Scan for the cell matching the given text and deliver its (x, y) coordinate at center. 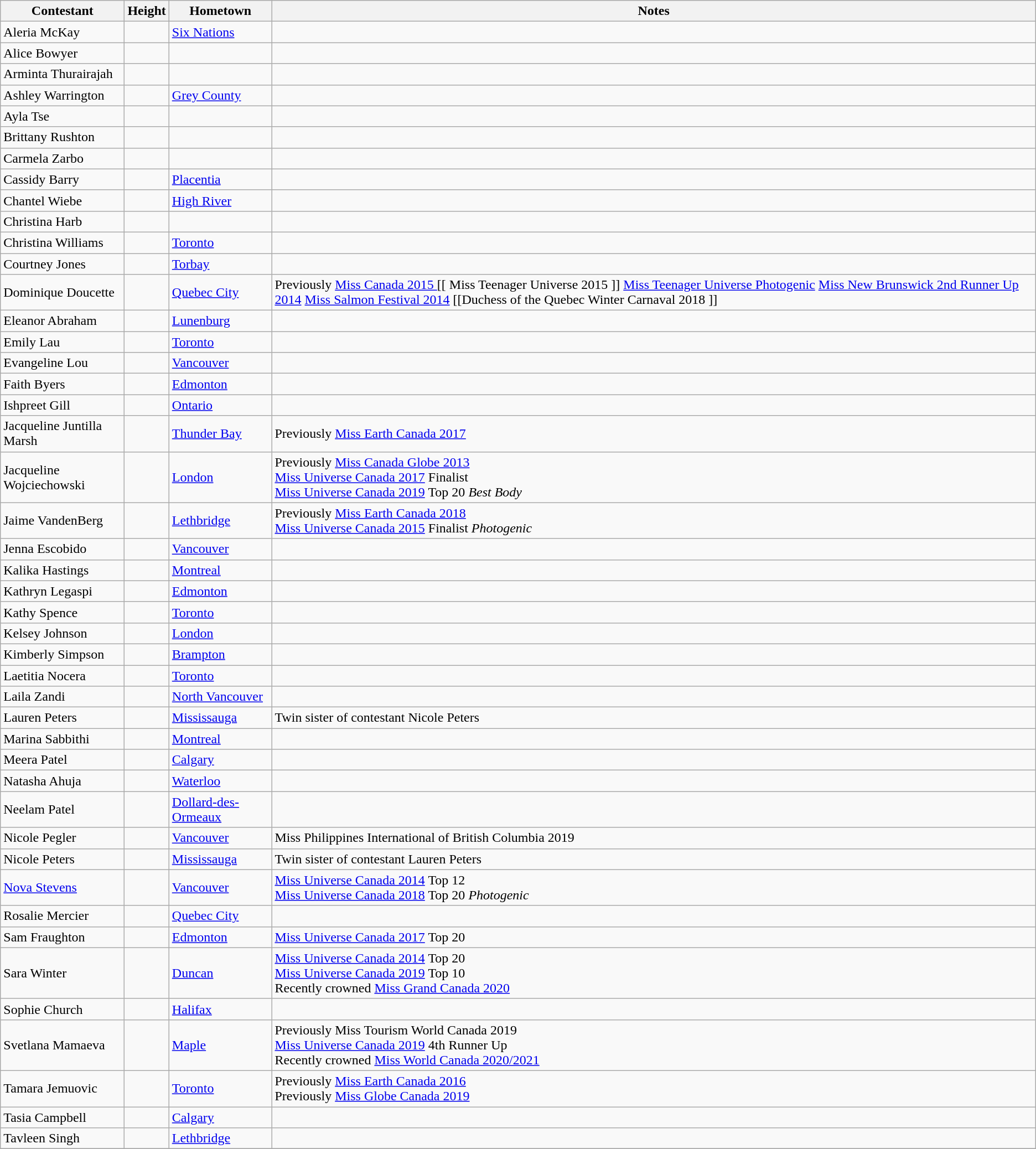
Neelam Patel (63, 809)
Twin sister of contestant Nicole Peters (654, 718)
Grey County (220, 95)
Faith Byers (63, 384)
Placentia (220, 179)
Ontario (220, 405)
Aleria McKay (63, 32)
High River (220, 200)
Eleanor Abraham (63, 321)
Kathy Spence (63, 612)
Jenna Escobido (63, 549)
Christina Williams (63, 242)
Ishpreet Gill (63, 405)
Nicole Pegler (63, 838)
Previously Miss Canada Globe 2013Miss Universe Canada 2017 FinalistMiss Universe Canada 2019 Top 20 Best Body (654, 477)
Previously Miss Earth Canada 2016Previously Miss Globe Canada 2019 (654, 1088)
Previously Miss Earth Canada 2017 (654, 434)
Miss Universe Canada 2017 Top 20 (654, 937)
Laetitia Nocera (63, 676)
Brittany Rushton (63, 137)
Rosalie Mercier (63, 916)
Miss Universe Canada 2014 Top 12Miss Universe Canada 2018 Top 20 Photogenic (654, 888)
Twin sister of contestant Lauren Peters (654, 859)
Courtney Jones (63, 264)
Thunder Bay (220, 434)
Waterloo (220, 781)
Hometown (220, 11)
Emily Lau (63, 342)
Notes (654, 11)
Meera Patel (63, 760)
Height (147, 11)
Kimberly Simpson (63, 654)
Kathryn Legaspi (63, 591)
Lauren Peters (63, 718)
Sophie Church (63, 1009)
Sam Fraughton (63, 937)
Arminta Thurairajah (63, 74)
Jaime VandenBerg (63, 520)
Alice Bowyer (63, 53)
Jacqueline Wojciechowski (63, 477)
Kalika Hastings (63, 570)
Duncan (220, 973)
Contestant (63, 11)
Cassidy Barry (63, 179)
Miss Philippines International of British Columbia 2019 (654, 838)
Ayla Tse (63, 116)
Brampton (220, 654)
Dollard-des-Ormeaux (220, 809)
Marina Sabbithi (63, 739)
Tavleen Singh (63, 1138)
Kelsey Johnson (63, 633)
Dominique Doucette (63, 292)
Svetlana Mamaeva (63, 1045)
Sara Winter (63, 973)
Miss Universe Canada 2014 Top 20Miss Universe Canada 2019 Top 10Recently crowned Miss Grand Canada 2020 (654, 973)
Laila Zandi (63, 697)
Lunenburg (220, 321)
Maple (220, 1045)
Nova Stevens (63, 888)
Halifax (220, 1009)
Tasia Campbell (63, 1117)
Torbay (220, 264)
Natasha Ahuja (63, 781)
Carmela Zarbo (63, 158)
Previously Miss Earth Canada 2018Miss Universe Canada 2015 Finalist Photogenic (654, 520)
North Vancouver (220, 697)
Tamara Jemuovic (63, 1088)
Chantel Wiebe (63, 200)
Previously Miss Tourism World Canada 2019Miss Universe Canada 2019 4th Runner UpRecently crowned Miss World Canada 2020/2021 (654, 1045)
Ashley Warrington (63, 95)
Six Nations (220, 32)
Evangeline Lou (63, 363)
Nicole Peters (63, 859)
Jacqueline Juntilla Marsh (63, 434)
Christina Harb (63, 221)
